Output the [x, y] coordinate of the center of the cell containing the given text.  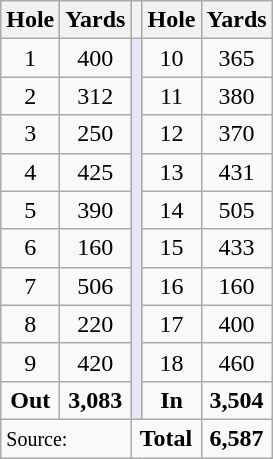
6,587 [236, 438]
312 [96, 96]
Out [30, 400]
380 [236, 96]
11 [172, 96]
Total [166, 438]
Source: [66, 438]
420 [96, 362]
433 [236, 248]
18 [172, 362]
505 [236, 210]
17 [172, 324]
4 [30, 172]
9 [30, 362]
425 [96, 172]
220 [96, 324]
14 [172, 210]
431 [236, 172]
7 [30, 286]
6 [30, 248]
In [172, 400]
506 [96, 286]
250 [96, 134]
8 [30, 324]
2 [30, 96]
3,504 [236, 400]
390 [96, 210]
3,083 [96, 400]
370 [236, 134]
12 [172, 134]
3 [30, 134]
16 [172, 286]
1 [30, 58]
460 [236, 362]
10 [172, 58]
13 [172, 172]
15 [172, 248]
5 [30, 210]
365 [236, 58]
